Output the (X, Y) coordinate of the center of the cell containing the given text.  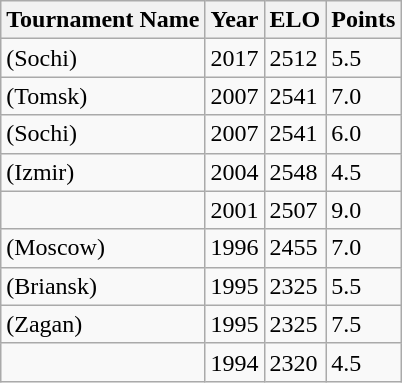
(Briansk) (103, 286)
1996 (234, 248)
2507 (295, 210)
2512 (295, 58)
Points (364, 20)
(Moscow) (103, 248)
2548 (295, 172)
2004 (234, 172)
(Tomsk) (103, 96)
(Zagan) (103, 324)
9.0 (364, 210)
Tournament Name (103, 20)
7.5 (364, 324)
Year (234, 20)
2017 (234, 58)
1994 (234, 362)
2001 (234, 210)
ELO (295, 20)
(Izmir) (103, 172)
2455 (295, 248)
6.0 (364, 134)
2320 (295, 362)
